Locate the cell with the specified text and output its (X, Y) center coordinate. 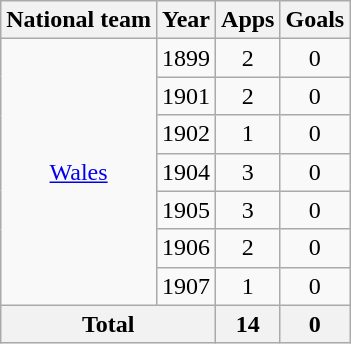
1901 (186, 96)
Year (186, 20)
Wales (79, 172)
1902 (186, 134)
1899 (186, 58)
1904 (186, 172)
National team (79, 20)
1907 (186, 286)
14 (248, 324)
Apps (248, 20)
1905 (186, 210)
1906 (186, 248)
Goals (315, 20)
Total (108, 324)
